Scan for the cell matching the given text and deliver its [X, Y] coordinate at center. 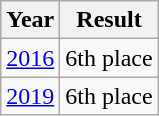
Result [109, 20]
Year [30, 20]
2019 [30, 96]
2016 [30, 58]
